Detect which cell encompasses the target text, then output its [X, Y] center coordinate. 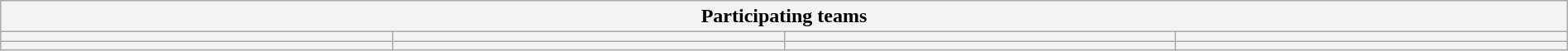
Participating teams [784, 16]
